Return the (X, Y) coordinate for the center point of the cell that contains the specified text.  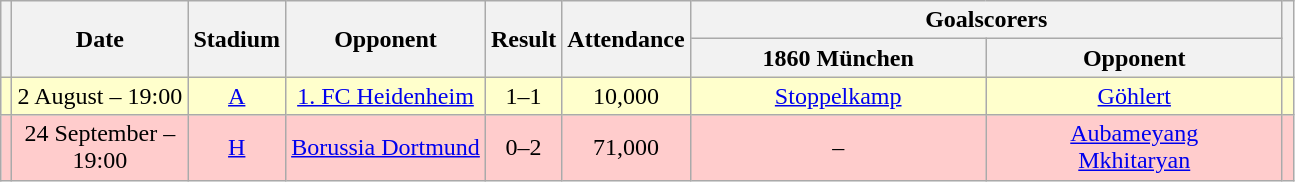
Stadium (237, 39)
71,000 (626, 148)
0–2 (523, 148)
Result (523, 39)
Stoppelkamp (838, 96)
Borussia Dortmund (386, 148)
Aubameyang Mkhitaryan (1134, 148)
1–1 (523, 96)
A (237, 96)
Attendance (626, 39)
1860 München (838, 58)
H (237, 148)
24 September – 19:00 (100, 148)
10,000 (626, 96)
2 August – 19:00 (100, 96)
1. FC Heidenheim (386, 96)
Goalscorers (986, 20)
Date (100, 39)
– (838, 148)
Göhlert (1134, 96)
